From the cell containing the given text, extract its center point as (X, Y) coordinate. 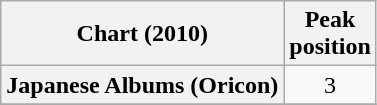
Japanese Albums (Oricon) (142, 85)
Peakposition (330, 34)
3 (330, 85)
Chart (2010) (142, 34)
